Locate the cell with the specified text and output its [X, Y] center coordinate. 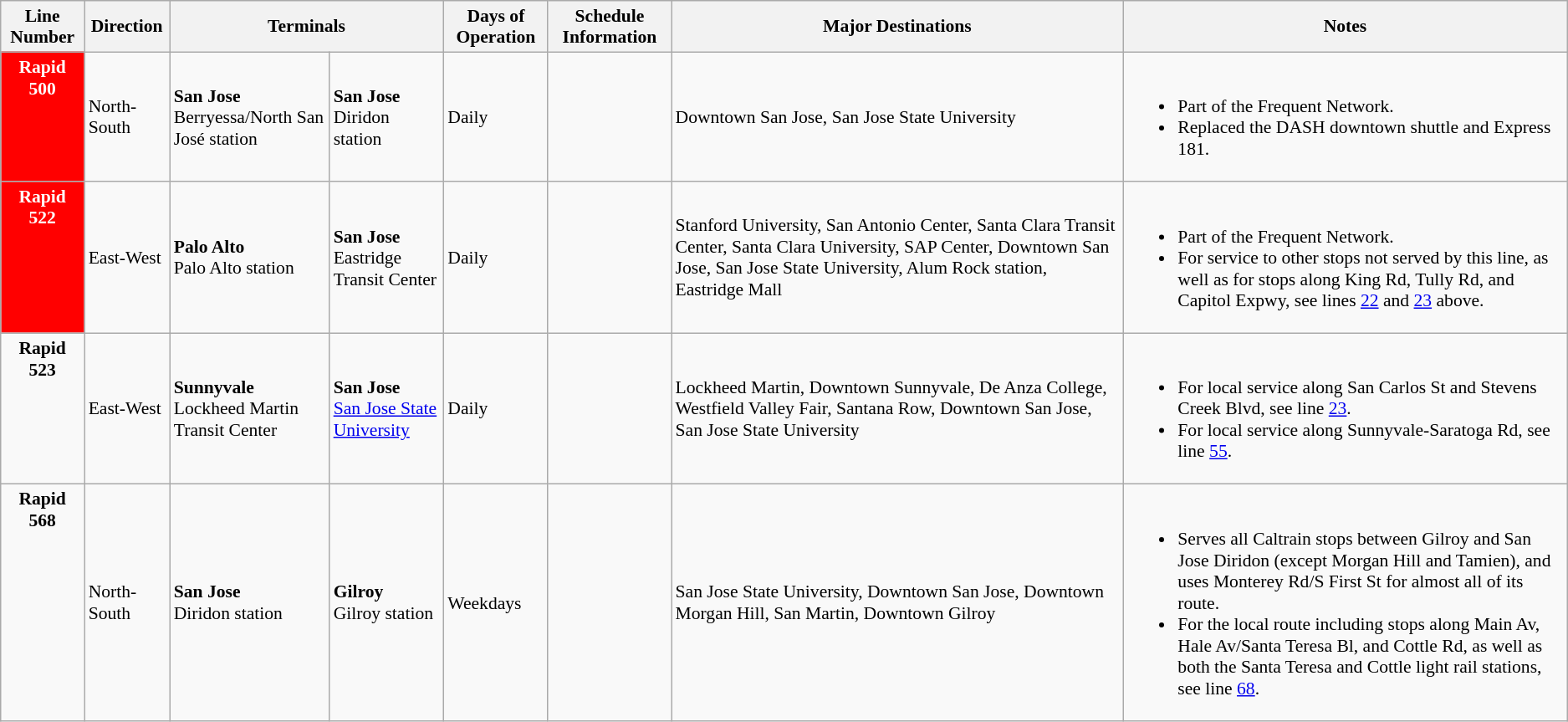
Rapid 568 [43, 602]
San JoseSan Jose State University [386, 408]
Palo AltoPalo Alto station [249, 258]
Lockheed Martin, Downtown Sunnyvale, De Anza College, Westfield Valley Fair, Santana Row, Downtown San Jose, San Jose State University [896, 408]
San JoseEastridge Transit Center [386, 258]
Rapid 500 [43, 117]
SunnyvaleLockheed Martin Transit Center [249, 408]
Days of Operation [495, 27]
For local service along San Carlos St and Stevens Creek Blvd, see line 23.For local service along Sunnyvale-Saratoga Rd, see line 55. [1345, 408]
Weekdays [495, 602]
San JoseBerryessa/North San José station [249, 117]
Rapid 523 [43, 408]
Part of the Frequent Network.Replaced the DASH downtown shuttle and Express 181. [1345, 117]
Schedule Information [609, 27]
Terminals [307, 27]
San Jose State University, Downtown San Jose, Downtown Morgan Hill, San Martin, Downtown Gilroy [896, 602]
GilroyGilroy station [386, 602]
Direction [127, 27]
Notes [1345, 27]
Rapid 522 [43, 258]
Downtown San Jose, San Jose State University [896, 117]
Major Destinations [896, 27]
Line Number [43, 27]
